From the cell containing the given text, extract its center point as (x, y) coordinate. 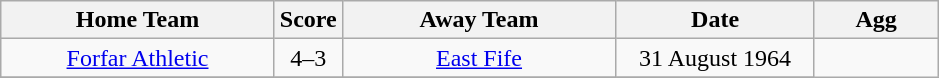
Home Team (138, 20)
Score (308, 20)
Date (716, 20)
4–3 (308, 58)
Agg (876, 20)
31 August 1964 (716, 58)
Forfar Athletic (138, 58)
East Fife (479, 58)
Away Team (479, 20)
